For the text-containing cell, return its midpoint in [x, y] coordinate format. 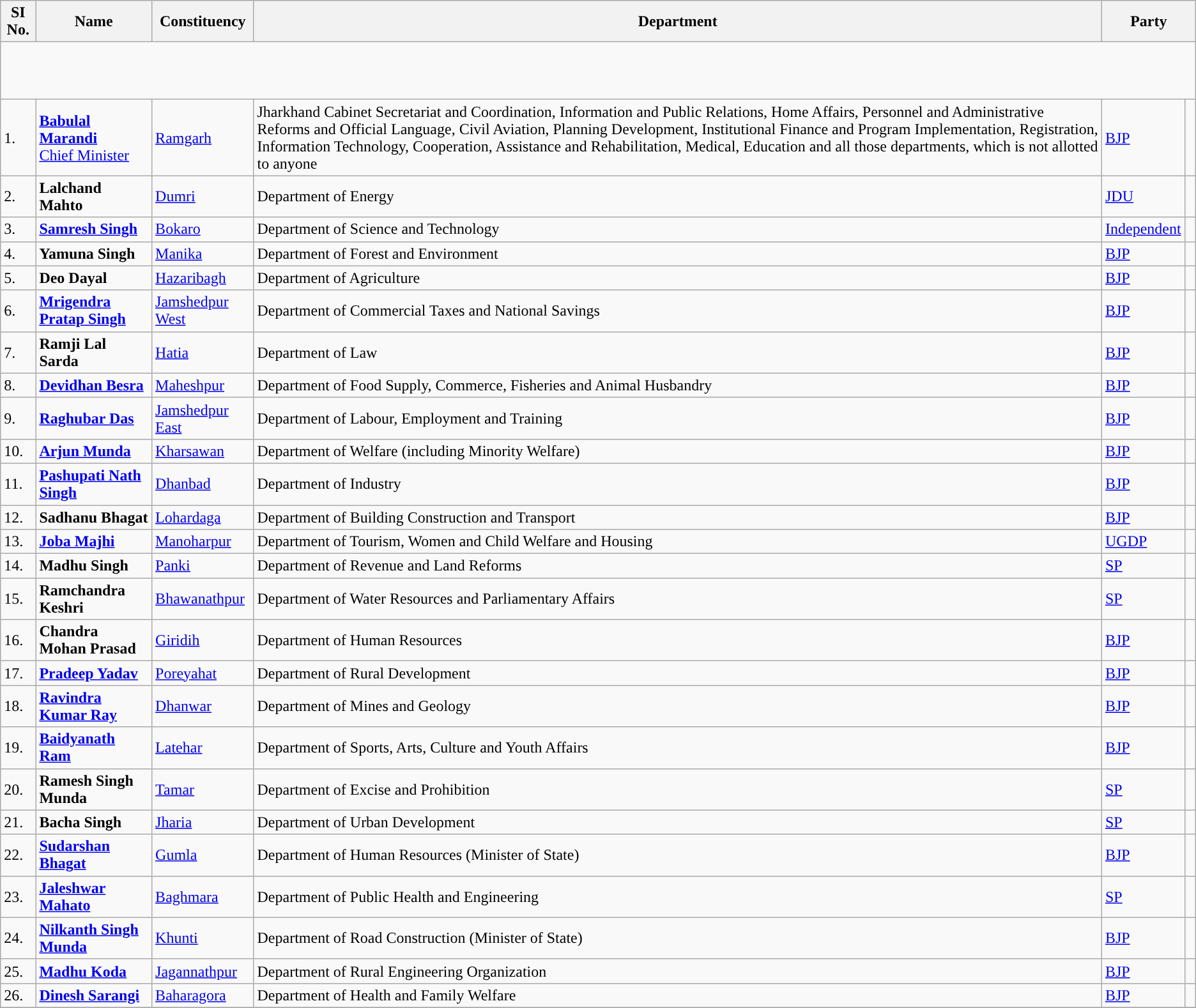
Independent [1143, 229]
Deo Dayal [94, 278]
1. [18, 138]
Department of Building Construction and Transport [677, 517]
Ramgarh [203, 138]
Sadhanu Bhagat [94, 517]
Department of Health and Family Welfare [677, 995]
Manoharpur [203, 542]
Baidyanath Ram [94, 747]
Department of Road Construction (Minister of State) [677, 938]
Babulal MarandiChief Minister [94, 138]
Department of Urban Development [677, 822]
Sudarshan Bhagat [94, 855]
Maheshpur [203, 385]
Samresh Singh [94, 229]
Latehar [203, 747]
19. [18, 747]
24. [18, 938]
Department of Energy [677, 197]
Mrigendra Pratap Singh [94, 310]
Khunti [203, 938]
10. [18, 451]
Gumla [203, 855]
Joba Majhi [94, 542]
Ramchandra Keshri [94, 599]
21. [18, 822]
Department of Rural Engineering Organization [677, 971]
8. [18, 385]
Dinesh Sarangi [94, 995]
11. [18, 484]
13. [18, 542]
Department of Human Resources (Minister of State) [677, 855]
3. [18, 229]
16. [18, 640]
Yamuna Singh [94, 254]
Chandra Mohan Prasad [94, 640]
Department of Agriculture [677, 278]
5. [18, 278]
Ravindra Kumar Ray [94, 706]
Name [94, 22]
Giridih [203, 640]
Madhu Singh [94, 566]
15. [18, 599]
Manika [203, 254]
Dhanwar [203, 706]
UGDP [1143, 542]
Tamar [203, 790]
Pashupati Nath Singh [94, 484]
Nilkanth Singh Munda [94, 938]
Raghubar Das [94, 418]
Department of Food Supply, Commerce, Fisheries and Animal Husbandry [677, 385]
Ramesh Singh Munda [94, 790]
Ramji Lal Sarda [94, 353]
Bhawanathpur [203, 599]
12. [18, 517]
Department of Forest and Environment [677, 254]
Jaleshwar Mahato [94, 897]
Department of Commercial Taxes and National Savings [677, 310]
Bacha Singh [94, 822]
Bokaro [203, 229]
25. [18, 971]
Jharia [203, 822]
Hatia [203, 353]
7. [18, 353]
Pradeep Yadav [94, 673]
9. [18, 418]
Department of Rural Development [677, 673]
Department of Law [677, 353]
2. [18, 197]
JDU [1143, 197]
Kharsawan [203, 451]
Department of Revenue and Land Reforms [677, 566]
23. [18, 897]
6. [18, 310]
22. [18, 855]
Poreyahat [203, 673]
4. [18, 254]
Department of Water Resources and Parliamentary Affairs [677, 599]
Hazaribagh [203, 278]
Department of Welfare (including Minority Welfare) [677, 451]
26. [18, 995]
Jamshedpur East [203, 418]
Madhu Koda [94, 971]
Jagannathpur [203, 971]
20. [18, 790]
17. [18, 673]
Department of Science and Technology [677, 229]
Panki [203, 566]
Department of Tourism, Women and Child Welfare and Housing [677, 542]
Jamshedpur West [203, 310]
14. [18, 566]
Constituency [203, 22]
Department of Sports, Arts, Culture and Youth Affairs [677, 747]
Department of Labour, Employment and Training [677, 418]
Department of Mines and Geology [677, 706]
Lohardaga [203, 517]
Baghmara [203, 897]
Dumri [203, 197]
Dhanbad [203, 484]
Party [1149, 22]
Baharagora [203, 995]
Department of Industry [677, 484]
SI No. [18, 22]
Department of Human Resources [677, 640]
Devidhan Besra [94, 385]
Department of Public Health and Engineering [677, 897]
Lalchand Mahto [94, 197]
Department [677, 22]
Department of Excise and Prohibition [677, 790]
Arjun Munda [94, 451]
18. [18, 706]
